Pinpoint the cell where the given text exists, returning its [X, Y] midpoint coordinate. 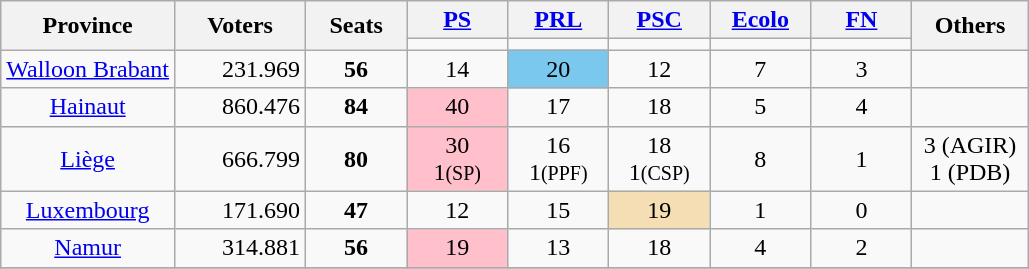
17 [558, 107]
161(PPF) [558, 158]
7 [760, 69]
666.799 [240, 158]
20 [558, 69]
301(SP) [458, 158]
47 [356, 210]
PS [458, 20]
3 (AGIR)1 (PDB) [970, 158]
Namur [88, 248]
Others [970, 26]
2 [862, 248]
171.690 [240, 210]
8 [760, 158]
80 [356, 158]
231.969 [240, 69]
PSC [660, 20]
FN [862, 20]
Voters [240, 26]
3 [862, 69]
0 [862, 210]
13 [558, 248]
15 [558, 210]
181(CSP) [660, 158]
5 [760, 107]
Walloon Brabant [88, 69]
Liège [88, 158]
14 [458, 69]
Seats [356, 26]
84 [356, 107]
860.476 [240, 107]
314.881 [240, 248]
PRL [558, 20]
40 [458, 107]
Luxembourg [88, 210]
Province [88, 26]
Ecolo [760, 20]
Hainaut [88, 107]
